Find where the given text appears and provide that cell's center as (x, y) coordinate. 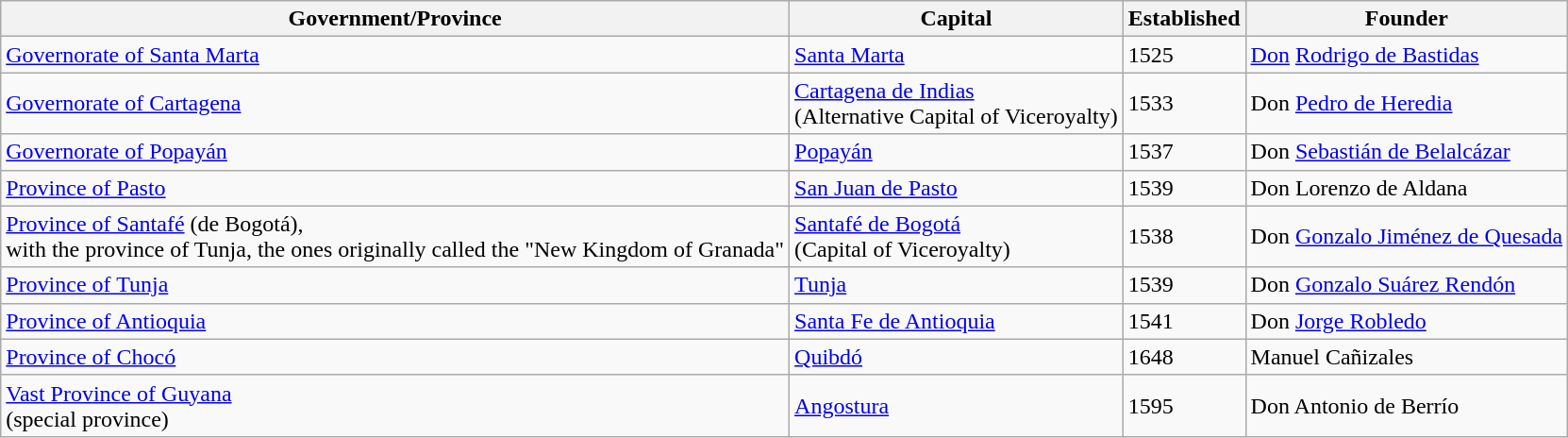
Santa Marta (957, 55)
Santafé de Bogotá(Capital of Viceroyalty) (957, 236)
Don Gonzalo Jiménez de Quesada (1407, 236)
1537 (1184, 152)
1541 (1184, 321)
Don Sebastián de Belalcázar (1407, 152)
Don Lorenzo de Aldana (1407, 188)
Province of Santafé (de Bogotá),with the province of Tunja, the ones originally called the "New Kingdom of Granada" (395, 236)
Established (1184, 19)
Tunja (957, 285)
1525 (1184, 55)
Popayán (957, 152)
1595 (1184, 406)
1533 (1184, 104)
Government/Province (395, 19)
Founder (1407, 19)
Governorate of Cartagena (395, 104)
1648 (1184, 357)
Quibdó (957, 357)
Province of Tunja (395, 285)
Governorate of Popayán (395, 152)
Governorate of Santa Marta (395, 55)
Angostura (957, 406)
Santa Fe de Antioquia (957, 321)
Capital (957, 19)
Province of Pasto (395, 188)
1538 (1184, 236)
Don Pedro de Heredia (1407, 104)
San Juan de Pasto (957, 188)
Manuel Cañizales (1407, 357)
Don Rodrigo de Bastidas (1407, 55)
Province of Chocó (395, 357)
Don Gonzalo Suárez Rendón (1407, 285)
Vast Province of Guyana(special province) (395, 406)
Cartagena de Indias(Alternative Capital of Viceroyalty) (957, 104)
Province of Antioquia (395, 321)
Don Antonio de Berrío (1407, 406)
Don Jorge Robledo (1407, 321)
